Search for the cell housing the specified text and yield its [x, y] center coordinate. 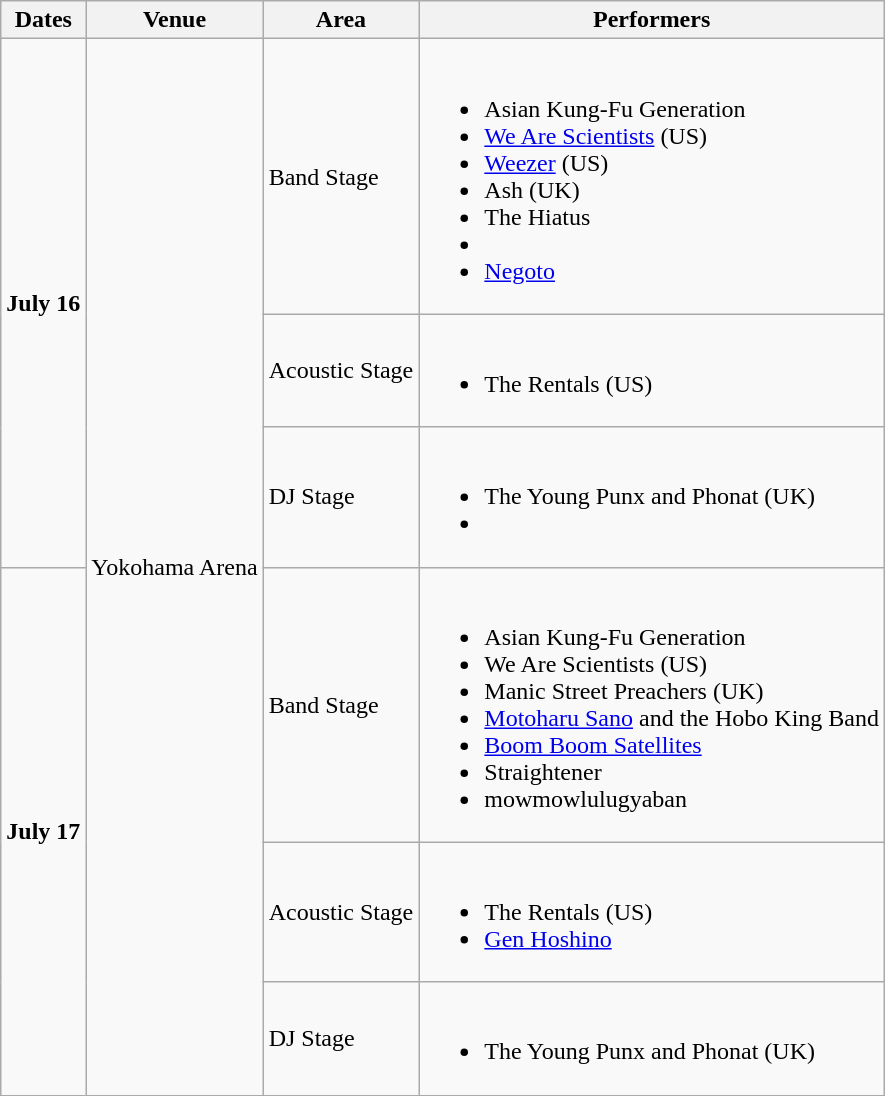
Area [341, 20]
The Rentals (US)Gen Hoshino [652, 912]
Yokohama Arena [174, 567]
Venue [174, 20]
July 16 [44, 303]
The Rentals (US) [652, 370]
July 17 [44, 831]
Asian Kung-Fu GenerationWe Are Scientists (US)Weezer (US)Ash (UK)The HiatusNegoto [652, 176]
Dates [44, 20]
Performers [652, 20]
